Identify which cell holds the provided text, then report its (x, y) central coordinate. 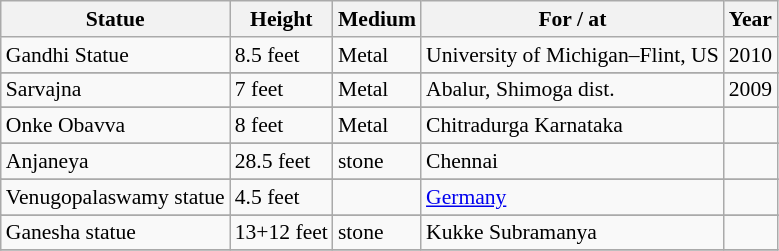
Anjaneya (116, 162)
Gandhi Statue (116, 55)
Statue (116, 19)
Year (750, 19)
Abalur, Shimoga dist. (572, 90)
2009 (750, 90)
Onke Obavva (116, 126)
7 feet (282, 90)
Germany (572, 197)
Chennai (572, 162)
8.5 feet (282, 55)
8 feet (282, 126)
Ganesha statue (116, 233)
Kukke Subramanya (572, 233)
For / at (572, 19)
Height (282, 19)
Sarvajna (116, 90)
2010 (750, 55)
Chitradurga Karnataka (572, 126)
Medium (377, 19)
4.5 feet (282, 197)
28.5 feet (282, 162)
13+12 feet (282, 233)
Venugopalaswamy statue (116, 197)
University of Michigan–Flint, US (572, 55)
